Locate the cell with the specified text and output its [X, Y] center coordinate. 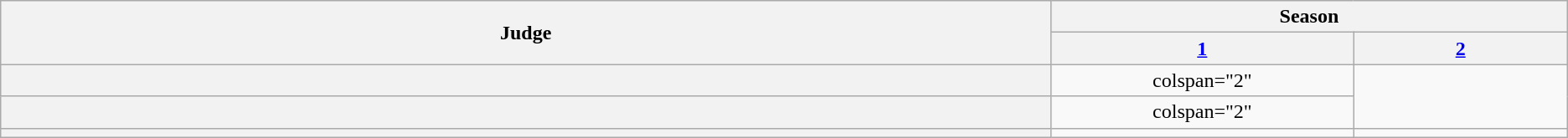
1 [1203, 49]
Judge [526, 33]
Season [1310, 17]
2 [1461, 49]
